Detect which cell encompasses the target text, then output its (x, y) center coordinate. 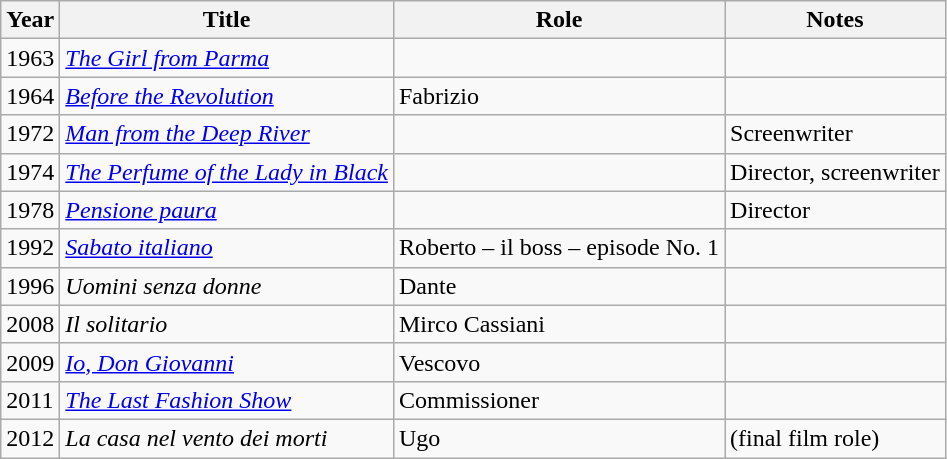
Mirco Cassiani (558, 324)
Role (558, 20)
Roberto – il boss – episode No. 1 (558, 248)
Pensione paura (227, 210)
2012 (30, 438)
Year (30, 20)
2008 (30, 324)
Il solitario (227, 324)
La casa nel vento dei morti (227, 438)
Dante (558, 286)
1964 (30, 96)
2011 (30, 400)
Uomini senza donne (227, 286)
The Last Fashion Show (227, 400)
Commissioner (558, 400)
The Girl from Parma (227, 58)
Fabrizio (558, 96)
Notes (836, 20)
1992 (30, 248)
1974 (30, 172)
Title (227, 20)
Sabato italiano (227, 248)
(final film role) (836, 438)
Ugo (558, 438)
1996 (30, 286)
Before the Revolution (227, 96)
Director, screenwriter (836, 172)
1963 (30, 58)
Screenwriter (836, 134)
1978 (30, 210)
Vescovo (558, 362)
Io, Don Giovanni (227, 362)
Director (836, 210)
1972 (30, 134)
The Perfume of the Lady in Black (227, 172)
Man from the Deep River (227, 134)
2009 (30, 362)
